For the text-containing cell, return its midpoint in [x, y] coordinate format. 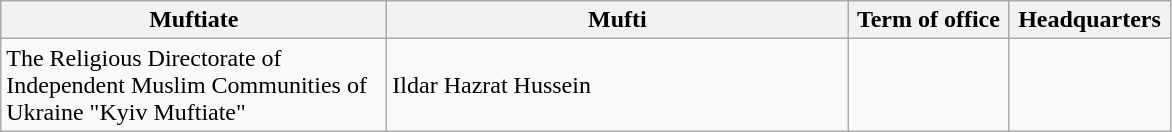
The Religious Directorate of Independent Muslim Communities of Ukraine "Kyiv Muftiate" [194, 85]
Mufti [618, 20]
Muftiate [194, 20]
Headquarters [1090, 20]
Term of office [928, 20]
Ildar Hazrat Hussein [618, 85]
